Capture the cell that displays the provided text and extract its [X, Y] central coordinate. 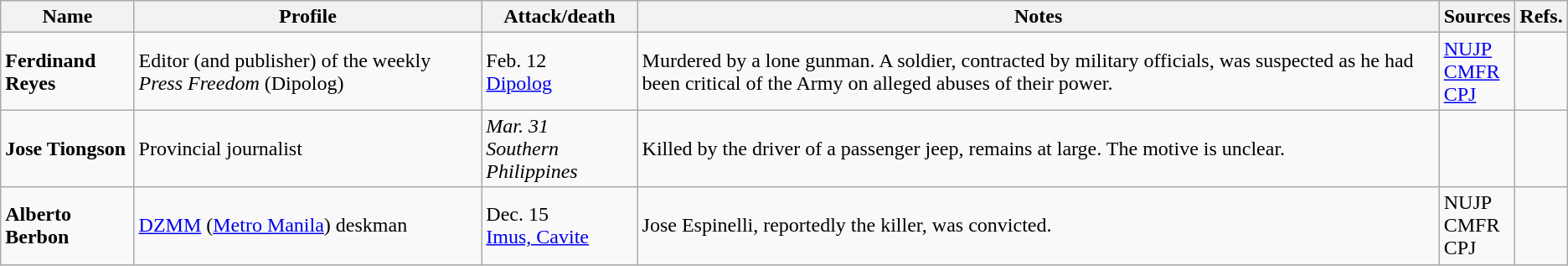
DZMM (Metro Manila) deskman [308, 226]
Editor (and publisher) of the weekly Press Freedom (Dipolog) [308, 71]
Attack/death [560, 17]
Provincial journalist [308, 149]
Jose Espinelli, reportedly the killer, was convicted. [1039, 226]
Killed by the driver of a passenger jeep, remains at large. The motive is unclear. [1039, 149]
Dec. 15Imus, Cavite [560, 226]
Ferdinand Reyes [67, 71]
Notes [1039, 17]
Alberto Berbon [67, 226]
Name [67, 17]
Feb. 12Dipolog [560, 71]
Mar. 31Southern Philippines [560, 149]
Jose Tiongson [67, 149]
Sources [1478, 17]
Profile [308, 17]
Refs. [1541, 17]
